Scan for the cell matching the given text and deliver its [x, y] coordinate at center. 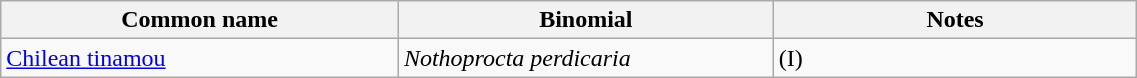
Notes [955, 20]
Chilean tinamou [200, 58]
Nothoprocta perdicaria [586, 58]
(I) [955, 58]
Binomial [586, 20]
Common name [200, 20]
